Extract the (x, y) coordinate from the center of the cell holding the provided text.  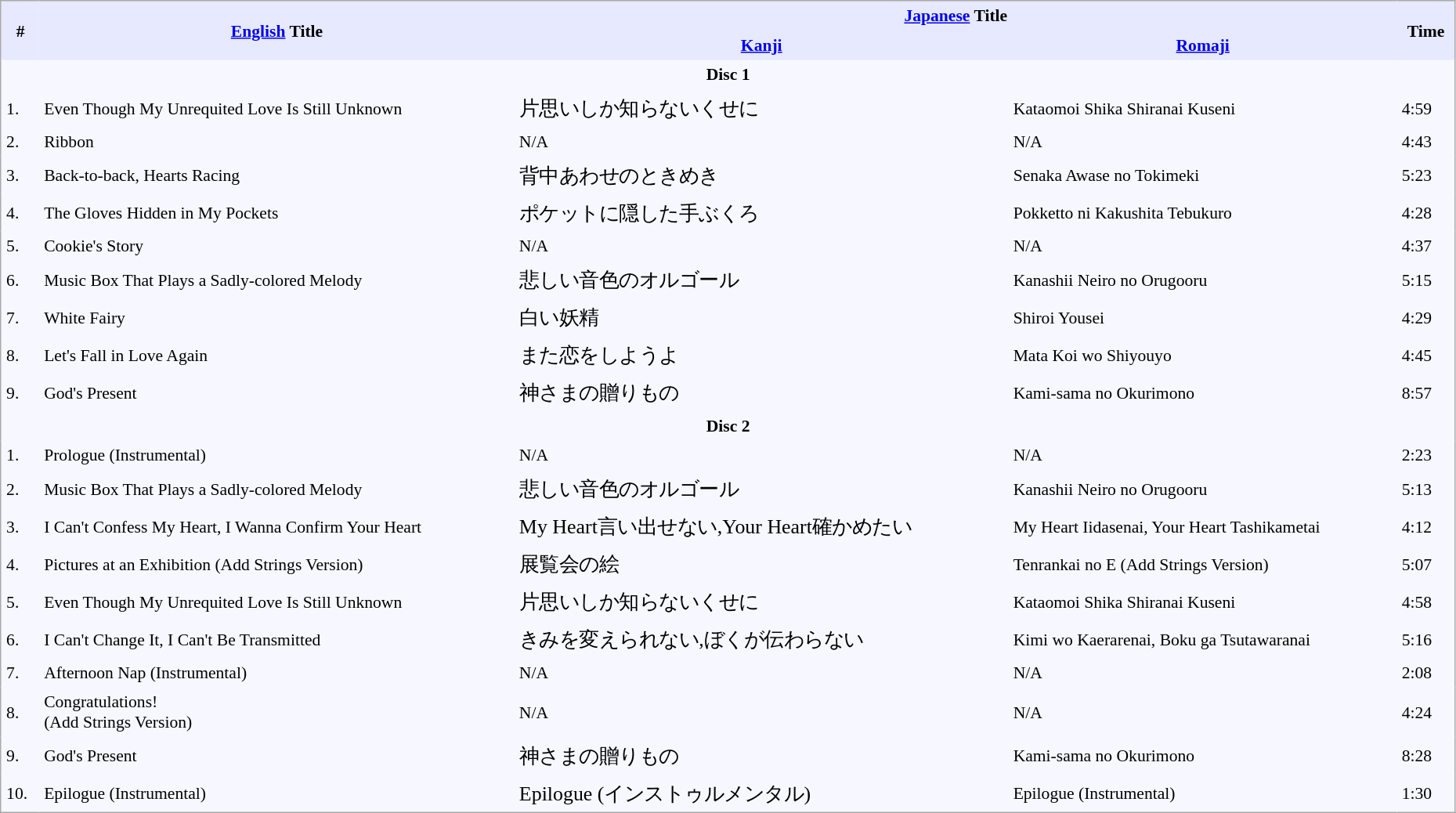
1:30 (1426, 793)
My Heart Iidasenai, Your Heart Tashikametai (1203, 526)
Kimi wo Kaerarenai, Boku ga Tsutawaranai (1203, 639)
4:28 (1426, 213)
白い妖精 (761, 317)
My Heart言い出せない,Your Heart確かめたい (761, 526)
Romaji (1203, 45)
4:45 (1426, 355)
Time (1426, 31)
Epilogue (インストゥルメンタル) (761, 793)
5:15 (1426, 280)
8:57 (1426, 392)
5:07 (1426, 564)
4:24 (1426, 713)
5:16 (1426, 639)
4:58 (1426, 602)
4:43 (1426, 142)
White Fairy (277, 317)
4:12 (1426, 526)
Let's Fall in Love Again (277, 355)
4:29 (1426, 317)
Congratulations!(Add Strings Version) (277, 713)
Pokketto ni Kakushita Tebukuro (1203, 213)
Prologue (Instrumental) (277, 455)
The Gloves Hidden in My Pockets (277, 213)
Disc 1 (728, 74)
10. (20, 793)
また恋をしようよ (761, 355)
English Title (277, 31)
Afternoon Nap (Instrumental) (277, 673)
4:59 (1426, 108)
4:37 (1426, 247)
きみを変えられない,ぼくが伝わらない (761, 639)
2:08 (1426, 673)
ポケットに隠した手ぶくろ (761, 213)
Shiroi Yousei (1203, 317)
Japanese Title (956, 16)
Mata Koi wo Shiyouyo (1203, 355)
Senaka Awase no Tokimeki (1203, 175)
5:23 (1426, 175)
Back-to-back, Hearts Racing (277, 175)
Tenrankai no E (Add Strings Version) (1203, 564)
Cookie's Story (277, 247)
5:13 (1426, 489)
展覧会の絵 (761, 564)
# (20, 31)
Disc 2 (728, 426)
8:28 (1426, 755)
Pictures at an Exhibition (Add Strings Version) (277, 564)
背中あわせのときめき (761, 175)
I Can't Confess My Heart, I Wanna Confirm Your Heart (277, 526)
2:23 (1426, 455)
I Can't Change It, I Can't Be Transmitted (277, 639)
Ribbon (277, 142)
Kanji (761, 45)
